From the cell containing the given text, extract its center point as [X, Y] coordinate. 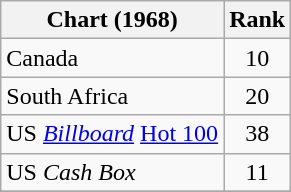
38 [258, 134]
Chart (1968) [112, 20]
US Cash Box [112, 172]
Canada [112, 58]
11 [258, 172]
20 [258, 96]
South Africa [112, 96]
10 [258, 58]
US Billboard Hot 100 [112, 134]
Rank [258, 20]
